Capture the cell that displays the provided text and extract its [X, Y] central coordinate. 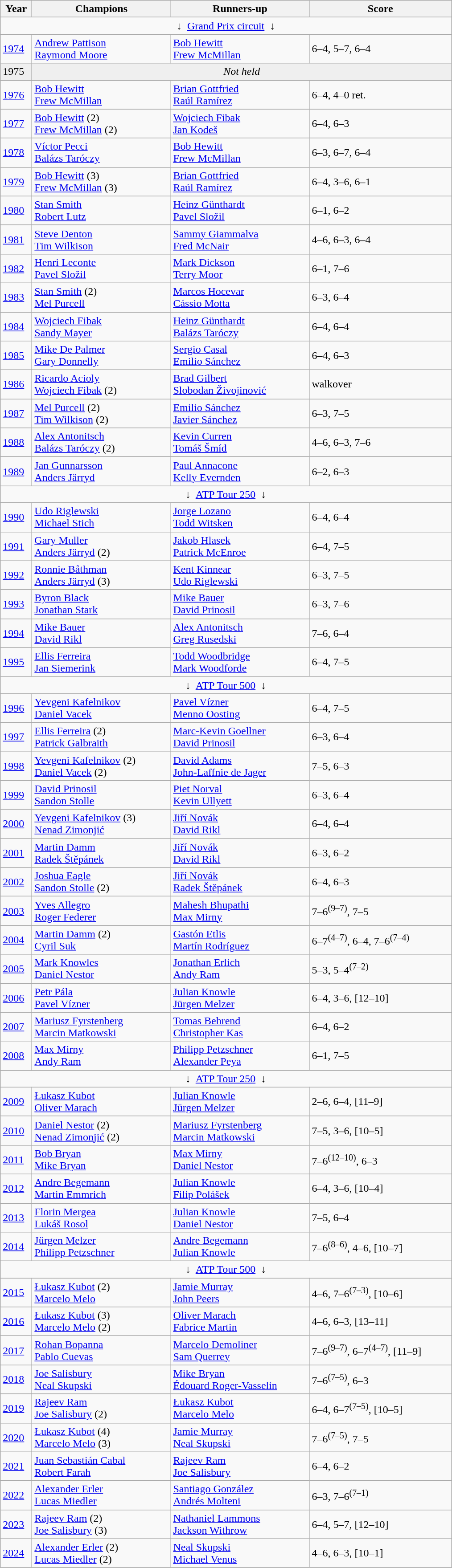
Year [16, 9]
Alex Antonitsch Balázs Taróczy (2) [102, 443]
David Adams John-Laffnie de Jager [240, 766]
Joe Salisbury Neal Skupski [102, 1380]
Wojciech Fibak Jan Kodeš [240, 124]
6–3, 7–6(7–1) [381, 1495]
6–1, 7–6 [381, 268]
6–4, 3–6, [10–4] [381, 1188]
2022 [16, 1495]
Petr Pála Pavel Vízner [102, 998]
4–6, 6–3, [10–1] [381, 1553]
Mike Bauer David Prinosil [240, 604]
7–5, 6–4 [381, 1218]
2018 [16, 1380]
1983 [16, 297]
Todd Woodbridge Mark Woodforde [240, 662]
Oliver Marach Fabrice Martin [240, 1322]
6–4, 3–6, 6–1 [381, 182]
Jamie Murray Neal Skupski [240, 1438]
Ronnie Båthman Anders Järryd (3) [102, 575]
Mike De Palmer Gary Donnelly [102, 355]
Rajeev Ram Joe Salisbury (2) [102, 1408]
Champions [102, 9]
Heinz Günthardt Balázs Taróczy [240, 326]
Julian Knowle Daniel Nestor [240, 1218]
7–6(8–6), 4–6, [10–7] [381, 1247]
Steve Denton Tim Wilkison [102, 240]
David Prinosil Sandon Stolle [102, 795]
Tomas Behrend Christopher Kas [240, 1027]
Rohan Bopanna Pablo Cuevas [102, 1350]
6–4, 6–7(7–5), [10–5] [381, 1408]
Bob Bryan Mike Bryan [102, 1160]
Marcelo Demoliner Sam Querrey [240, 1350]
2004 [16, 940]
Jorge Lozano Todd Witsken [240, 517]
Andre Begemann Martin Emmrich [102, 1188]
1991 [16, 546]
2009 [16, 1102]
6–1, 7–5 [381, 1055]
2011 [16, 1160]
Julian Knowle Filip Polášek [240, 1188]
Paul Annacone Kelly Evernden [240, 471]
6–3, 7–6 [381, 604]
Stan Smith (2) Mel Purcell [102, 297]
7–6, 6–4 [381, 633]
Martin Damm Radek Štěpánek [102, 853]
1992 [16, 575]
Bob Hewitt (3) Frew McMillan (3) [102, 182]
Max Mirny Andy Ram [102, 1055]
Jan Gunnarsson Anders Järryd [102, 471]
Bob Hewitt (2) Frew McMillan (2) [102, 124]
Henri Leconte Pavel Složil [102, 268]
Yevgeni Kafelnikov (3) Nenad Zimonjić [102, 824]
6–1, 6–2 [381, 210]
Stan Smith Robert Lutz [102, 210]
Juan Sebastián Cabal Robert Farah [102, 1466]
7–6(7–5), 6–3 [381, 1380]
1987 [16, 413]
2005 [16, 969]
6–4, 5–7, 6–4 [381, 49]
Emilio Sánchez Javier Sánchez [240, 413]
↓ Grand Prix circuit ↓ [226, 26]
2006 [16, 998]
1994 [16, 633]
Santiago González Andrés Molteni [240, 1495]
Marcos Hocevar Cássio Motta [240, 297]
Mel Purcell (2) Tim Wilkison (2) [102, 413]
7–6(7–5), 7–5 [381, 1438]
Pavel Vízner Menno Oosting [240, 708]
1976 [16, 94]
1974 [16, 49]
2012 [16, 1188]
6–7(4–7), 6–4, 7–6(7–4) [381, 940]
2007 [16, 1027]
Score [381, 9]
Max Mirny Daniel Nestor [240, 1160]
Rajeev Ram (2) Joe Salisbury (3) [102, 1524]
1990 [16, 517]
walkover [381, 385]
Alex Antonitsch Greg Rusedski [240, 633]
4–6, 6–3, [13–11] [381, 1322]
Kevin Curren Tomáš Šmíd [240, 443]
Joshua Eagle Sandon Stolle (2) [102, 882]
Víctor Pecci Balázs Taróczy [102, 152]
Mike Bryan Édouard Roger-Vasselin [240, 1380]
Wojciech Fibak Sandy Mayer [102, 326]
Jakob Hlasek Patrick McEnroe [240, 546]
Gary Muller Anders Järryd (2) [102, 546]
1978 [16, 152]
2008 [16, 1055]
Neal Skupski Michael Venus [240, 1553]
2023 [16, 1524]
1985 [16, 355]
Nathaniel Lammons Jackson Withrow [240, 1524]
7–5, 6–3 [381, 766]
1997 [16, 737]
Byron Black Jonathan Stark [102, 604]
1984 [16, 326]
2024 [16, 1553]
6–3, 6–2 [381, 853]
7–6(9–7), 6–7(4–7), [11–9] [381, 1350]
Mark Knowles Daniel Nestor [102, 969]
1977 [16, 124]
Łukasz Kubot (3) Marcelo Melo (2) [102, 1322]
1986 [16, 385]
Kent Kinnear Udo Riglewski [240, 575]
Ellis Ferreira Jan Siemerink [102, 662]
Jiří Novák Radek Štěpánek [240, 882]
6–3, 6–7, 6–4 [381, 152]
1979 [16, 182]
Łukasz Kubot Marcelo Melo [240, 1408]
Yves Allegro Roger Federer [102, 911]
Andrew Pattison Raymond Moore [102, 49]
Jonathan Erlich Andy Ram [240, 969]
1975 [16, 72]
5–3, 5–4(7–2) [381, 969]
Marc-Kevin Goellner David Prinosil [240, 737]
2016 [16, 1322]
Mark Dickson Terry Moor [240, 268]
Łukasz Kubot (2) Marcelo Melo [102, 1292]
Mike Bauer David Rikl [102, 633]
1993 [16, 604]
Gastón Etlis Martín Rodríguez [240, 940]
2002 [16, 882]
2015 [16, 1292]
Philipp Petzschner Alexander Peya [240, 1055]
Not held [242, 72]
4–6, 6–3, 6–4 [381, 240]
Ricardo Acioly Wojciech Fibak (2) [102, 385]
1996 [16, 708]
Udo Riglewski Michael Stich [102, 517]
1995 [16, 662]
Martin Damm (2) Cyril Suk [102, 940]
Sergio Casal Emilio Sánchez [240, 355]
2003 [16, 911]
6–4, 4–0 ret. [381, 94]
4–6, 6–3, 7–6 [381, 443]
1998 [16, 766]
Rajeev Ram Joe Salisbury [240, 1466]
2013 [16, 1218]
2001 [16, 853]
6–4, 3–6, [12–10] [381, 998]
2017 [16, 1350]
2020 [16, 1438]
Alexander Erler (2) Lucas Miedler (2) [102, 1553]
2019 [16, 1408]
2014 [16, 1247]
Runners-up [240, 9]
6–2, 6–3 [381, 471]
Mahesh Bhupathi Max Mirny [240, 911]
6–4, 5–7, [12–10] [381, 1524]
2–6, 6–4, [11–9] [381, 1102]
2000 [16, 824]
Sammy Giammalva Fred McNair [240, 240]
Piet Norval Kevin Ullyett [240, 795]
1989 [16, 471]
Heinz Günthardt Pavel Složil [240, 210]
Yevgeni Kafelnikov Daniel Vacek [102, 708]
Ellis Ferreira (2) Patrick Galbraith [102, 737]
1982 [16, 268]
Brad Gilbert Slobodan Živojinović [240, 385]
Jürgen Melzer Philipp Petzschner [102, 1247]
Alexander Erler Lucas Miedler [102, 1495]
Łukasz Kubot Oliver Marach [102, 1102]
7–6(9–7), 7–5 [381, 911]
Andre Begemann Julian Knowle [240, 1247]
Florin Mergea Lukáš Rosol [102, 1218]
Łukasz Kubot (4) Marcelo Melo (3) [102, 1438]
7–6(12–10), 6–3 [381, 1160]
Yevgeni Kafelnikov (2) Daniel Vacek (2) [102, 766]
1999 [16, 795]
1988 [16, 443]
1981 [16, 240]
2021 [16, 1466]
2010 [16, 1130]
Jamie Murray John Peers [240, 1292]
7–5, 3–6, [10–5] [381, 1130]
4–6, 7–6(7–3), [10–6] [381, 1292]
1980 [16, 210]
Daniel Nestor (2) Nenad Zimonjić (2) [102, 1130]
